Provide the [x, y] coordinate of the cell's center where the given text is located.  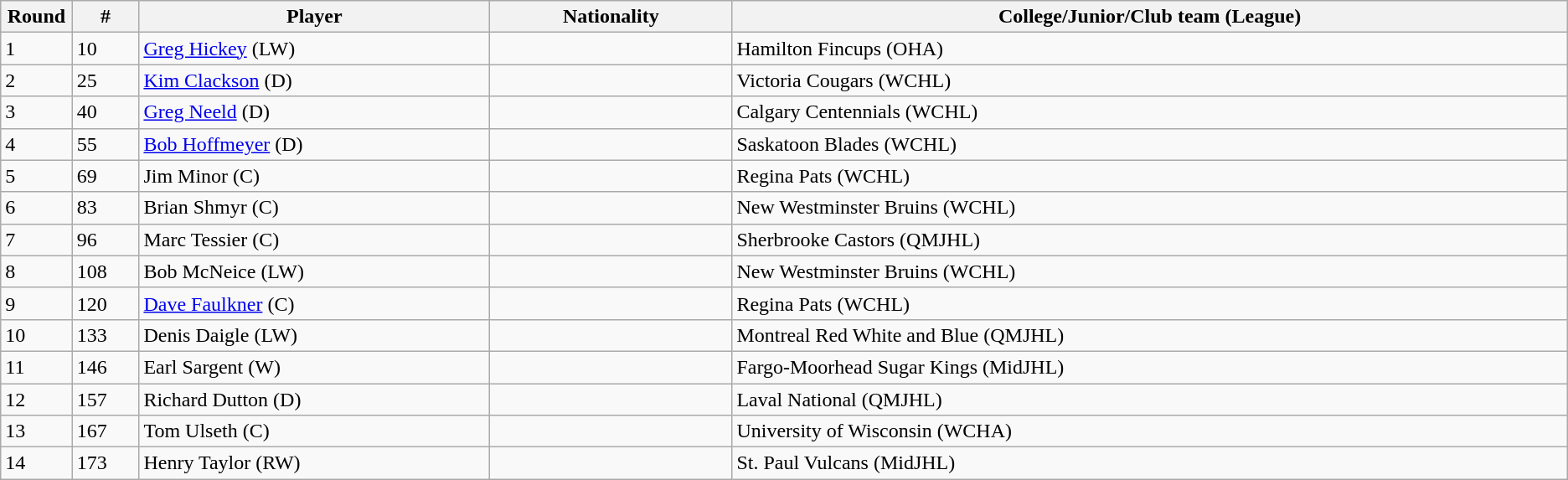
College/Junior/Club team (League) [1149, 17]
96 [106, 240]
University of Wisconsin (WCHA) [1149, 431]
Denis Daigle (LW) [315, 335]
Calgary Centennials (WCHL) [1149, 112]
Marc Tessier (C) [315, 240]
Saskatoon Blades (WCHL) [1149, 144]
Bob McNeice (LW) [315, 271]
Kim Clackson (D) [315, 80]
Sherbrooke Castors (QMJHL) [1149, 240]
25 [106, 80]
133 [106, 335]
Round [37, 17]
2 [37, 80]
14 [37, 463]
Victoria Cougars (WCHL) [1149, 80]
3 [37, 112]
9 [37, 303]
Laval National (QMJHL) [1149, 400]
Jim Minor (C) [315, 176]
Hamilton Fincups (OHA) [1149, 49]
173 [106, 463]
Earl Sargent (W) [315, 367]
1 [37, 49]
167 [106, 431]
4 [37, 144]
Dave Faulkner (C) [315, 303]
11 [37, 367]
# [106, 17]
12 [37, 400]
Montreal Red White and Blue (QMJHL) [1149, 335]
Nationality [611, 17]
Henry Taylor (RW) [315, 463]
Bob Hoffmeyer (D) [315, 144]
St. Paul Vulcans (MidJHL) [1149, 463]
7 [37, 240]
13 [37, 431]
108 [106, 271]
69 [106, 176]
83 [106, 208]
40 [106, 112]
Tom Ulseth (C) [315, 431]
120 [106, 303]
Greg Neeld (D) [315, 112]
55 [106, 144]
146 [106, 367]
5 [37, 176]
Player [315, 17]
8 [37, 271]
Greg Hickey (LW) [315, 49]
Richard Dutton (D) [315, 400]
Fargo-Moorhead Sugar Kings (MidJHL) [1149, 367]
157 [106, 400]
6 [37, 208]
Brian Shmyr (C) [315, 208]
